Return the [x, y] coordinate for the center point of the cell that contains the specified text.  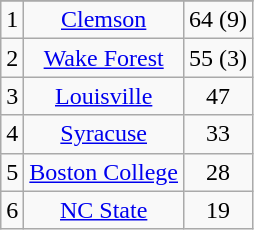
NC State [104, 210]
1 [12, 20]
Wake Forest [104, 58]
4 [12, 134]
28 [218, 172]
33 [218, 134]
55 (3) [218, 58]
64 (9) [218, 20]
2 [12, 58]
6 [12, 210]
Louisville [104, 96]
5 [12, 172]
Boston College [104, 172]
Syracuse [104, 134]
Clemson [104, 20]
47 [218, 96]
19 [218, 210]
3 [12, 96]
